Search for the cell housing the specified text and yield its (X, Y) center coordinate. 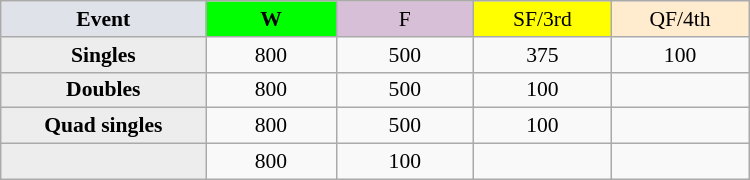
Quad singles (104, 126)
F (405, 19)
Singles (104, 55)
W (271, 19)
QF/4th (680, 19)
375 (543, 55)
Doubles (104, 90)
Event (104, 19)
SF/3rd (543, 19)
